Determine the [x, y] coordinate at the center of the cell enclosing the given text.  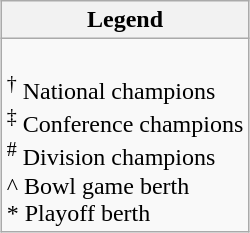
Legend [125, 20]
† National champions ‡ Conference champions # Division champions ^ Bowl game berth * Playoff berth [125, 136]
